Search for the cell housing the specified text and yield its (X, Y) center coordinate. 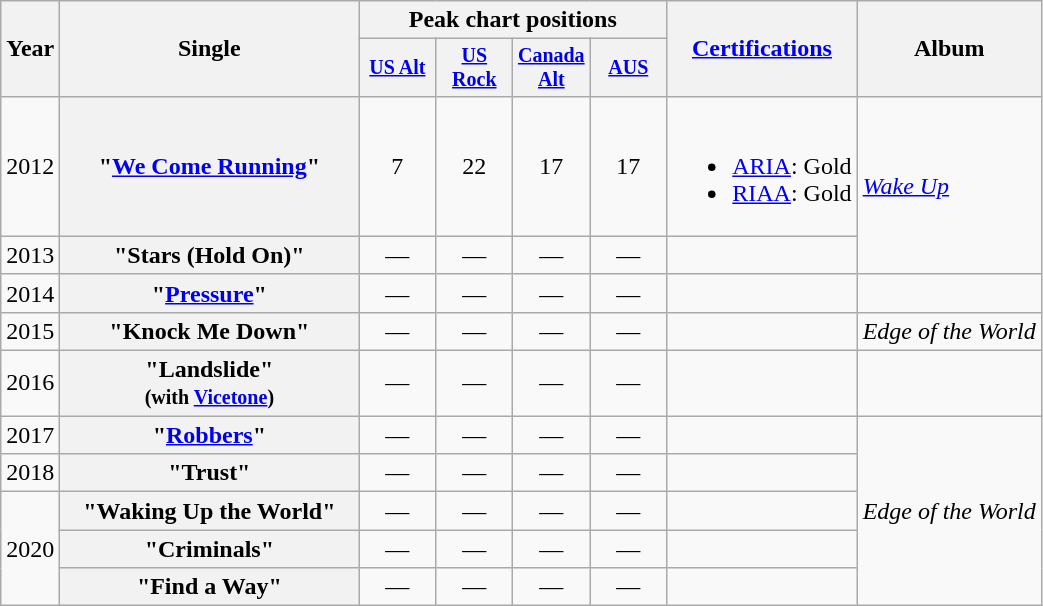
2016 (30, 384)
Single (210, 49)
7 (398, 166)
"We Come Running" (210, 166)
"Landslide"(with Vicetone) (210, 384)
Canada Alt (552, 68)
2012 (30, 166)
US Rock (474, 68)
Peak chart positions (513, 20)
Album (949, 49)
22 (474, 166)
Certifications (762, 49)
"Robbers" (210, 435)
"Waking Up the World" (210, 511)
"Find a Way" (210, 587)
US Alt (398, 68)
Year (30, 49)
"Pressure" (210, 293)
"Stars (Hold On)" (210, 255)
2014 (30, 293)
2015 (30, 331)
"Criminals" (210, 549)
2013 (30, 255)
ARIA: GoldRIAA: Gold (762, 166)
2017 (30, 435)
AUS (628, 68)
2020 (30, 549)
"Trust" (210, 473)
Wake Up (949, 185)
2018 (30, 473)
"Knock Me Down" (210, 331)
